Provide the (X, Y) coordinate of the cell's center where the given text is located.  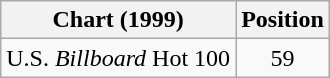
59 (283, 58)
Chart (1999) (118, 20)
U.S. Billboard Hot 100 (118, 58)
Position (283, 20)
